From the cell containing the given text, extract its center point as [x, y] coordinate. 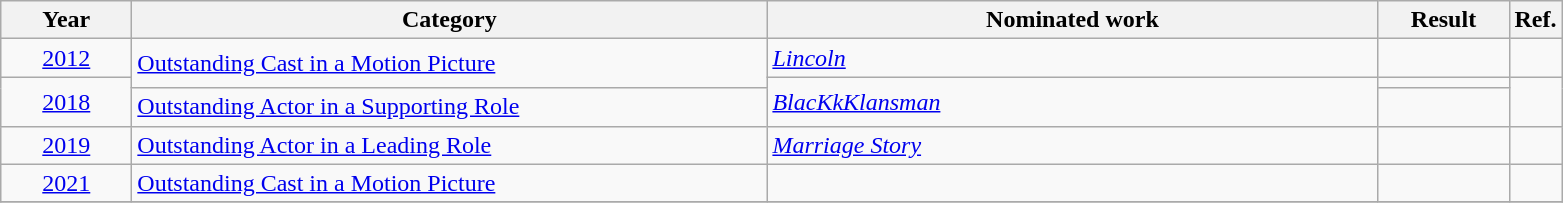
2021 [66, 183]
Marriage Story [1072, 145]
2019 [66, 145]
2012 [66, 58]
Outstanding Actor in a Leading Role [450, 145]
Lincoln [1072, 58]
2018 [66, 102]
Year [66, 20]
BlacKkKlansman [1072, 102]
Outstanding Actor in a Supporting Role [450, 107]
Category [450, 20]
Ref. [1536, 20]
Result [1444, 20]
Nominated work [1072, 20]
